Search for the cell housing the specified text and yield its (X, Y) center coordinate. 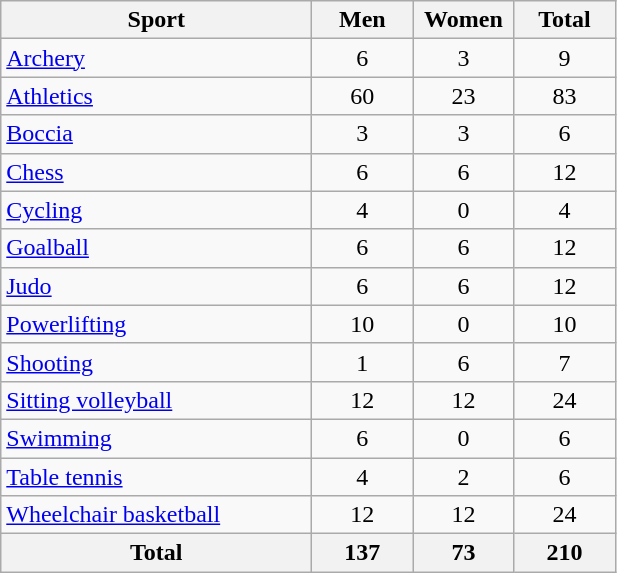
60 (362, 96)
Chess (156, 172)
Men (362, 20)
Powerlifting (156, 324)
Swimming (156, 438)
1 (362, 362)
73 (464, 553)
Goalball (156, 248)
Table tennis (156, 477)
Judo (156, 286)
137 (362, 553)
Sitting volleyball (156, 400)
Sport (156, 20)
210 (564, 553)
Cycling (156, 210)
2 (464, 477)
9 (564, 58)
Shooting (156, 362)
7 (564, 362)
Athletics (156, 96)
83 (564, 96)
Women (464, 20)
Archery (156, 58)
23 (464, 96)
Boccia (156, 134)
Wheelchair basketball (156, 515)
